Return the (x, y) coordinate for the center point of the cell that contains the specified text.  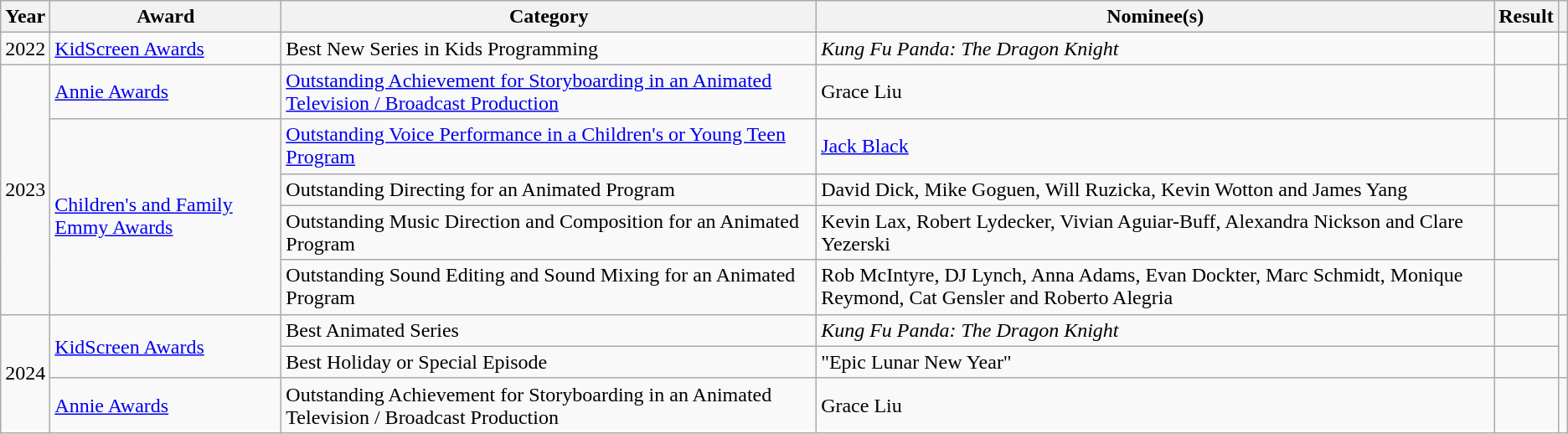
2023 (25, 189)
Outstanding Voice Performance in a Children's or Young Teen Program (549, 146)
2022 (25, 49)
Outstanding Sound Editing and Sound Mixing for an Animated Program (549, 287)
Award (166, 17)
Children's and Family Emmy Awards (166, 216)
Rob McIntyre, DJ Lynch, Anna Adams, Evan Dockter, Marc Schmidt, Monique Reymond, Cat Gensler and Roberto Alegria (1156, 287)
Jack Black (1156, 146)
David Dick, Mike Goguen, Will Ruzicka, Kevin Wotton and James Yang (1156, 189)
Nominee(s) (1156, 17)
"Epic Lunar New Year" (1156, 362)
Year (25, 17)
Outstanding Directing for an Animated Program (549, 189)
Kevin Lax, Robert Lydecker, Vivian Aguiar-Buff, Alexandra Nickson and Clare Yezerski (1156, 233)
Best Animated Series (549, 330)
Category (549, 17)
Outstanding Music Direction and Composition for an Animated Program (549, 233)
Best New Series in Kids Programming (549, 49)
Best Holiday or Special Episode (549, 362)
Result (1526, 17)
2024 (25, 374)
